Locate the cell with the specified text and output its [X, Y] center coordinate. 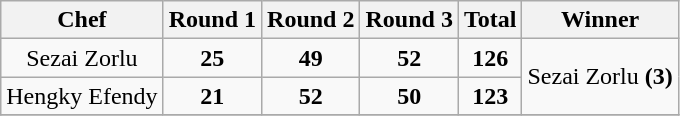
Total [490, 20]
Round 1 [212, 20]
Round 2 [311, 20]
21 [212, 96]
126 [490, 58]
Sezai Zorlu [82, 58]
Winner [600, 20]
Chef [82, 20]
Hengky Efendy [82, 96]
50 [409, 96]
25 [212, 58]
49 [311, 58]
123 [490, 96]
Sezai Zorlu (3) [600, 77]
Round 3 [409, 20]
